Search for the cell housing the specified text and yield its [x, y] center coordinate. 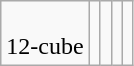
12-cube [45, 34]
